Identify which cell holds the provided text, then report its (x, y) central coordinate. 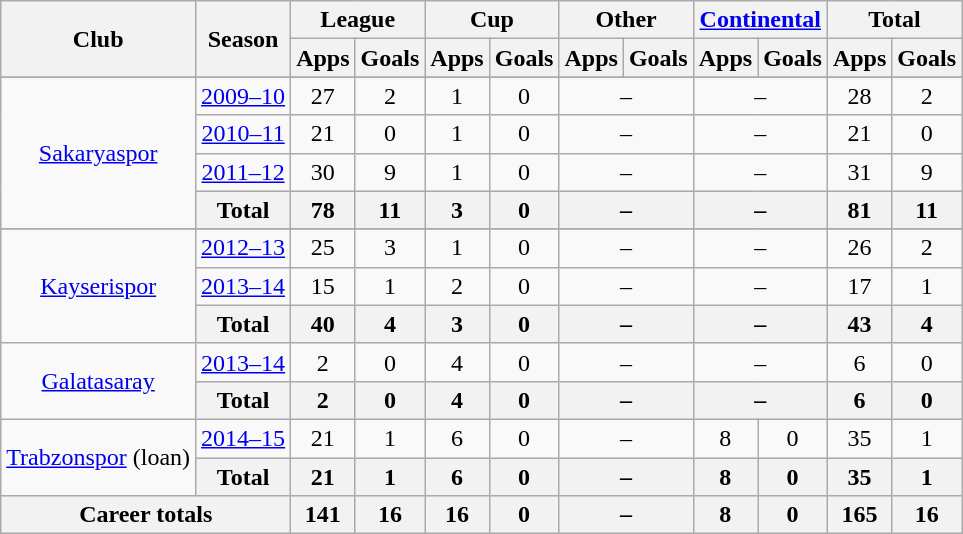
Continental (760, 20)
40 (323, 324)
165 (859, 515)
Galatasaray (98, 381)
43 (859, 324)
2009–10 (244, 96)
2010–11 (244, 134)
2012–13 (244, 248)
Career totals (146, 515)
78 (323, 210)
Trabzonspor (loan) (98, 457)
Other (626, 20)
Kayserispor (98, 286)
81 (859, 210)
2014–15 (244, 438)
141 (323, 515)
League (358, 20)
26 (859, 248)
15 (323, 286)
31 (859, 172)
Club (98, 39)
27 (323, 96)
28 (859, 96)
Cup (492, 20)
Sakaryaspor (98, 153)
30 (323, 172)
25 (323, 248)
Season (244, 39)
2011–12 (244, 172)
17 (859, 286)
